Output the [X, Y] coordinate of the center of the cell containing the given text.  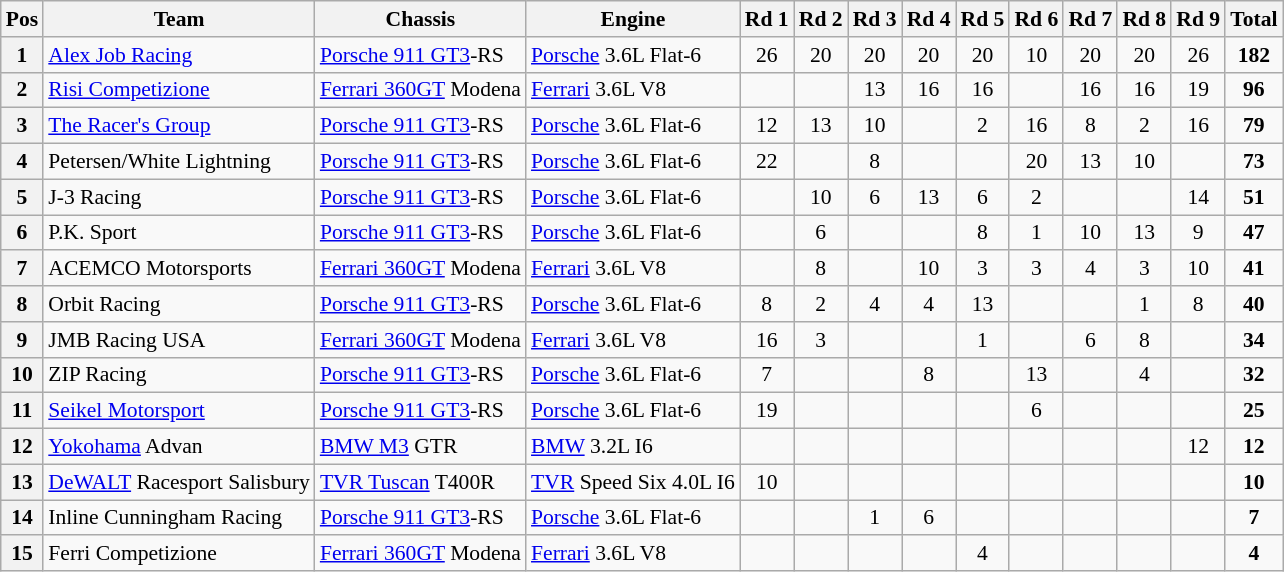
Risi Competizione [179, 90]
15 [22, 554]
P.K. Sport [179, 233]
DeWALT Racesport Salisbury [179, 482]
ZIP Racing [179, 375]
TVR Speed Six 4.0L I6 [633, 482]
Rd 1 [767, 19]
Alex Job Racing [179, 55]
Seikel Motorsport [179, 411]
96 [1254, 90]
22 [767, 162]
Engine [633, 19]
79 [1254, 126]
Rd 3 [875, 19]
Rd 8 [1144, 19]
The Racer's Group [179, 126]
Rd 2 [821, 19]
ACEMCO Motorsports [179, 269]
11 [22, 411]
47 [1254, 233]
Rd 4 [929, 19]
182 [1254, 55]
JMB Racing USA [179, 340]
Rd 7 [1090, 19]
Rd 9 [1198, 19]
Pos [22, 19]
BMW 3.2L I6 [633, 447]
40 [1254, 304]
5 [22, 197]
TVR Tuscan T400R [420, 482]
J-3 Racing [179, 197]
Rd 6 [1036, 19]
Total [1254, 19]
41 [1254, 269]
73 [1254, 162]
Team [179, 19]
BMW M3 GTR [420, 447]
Yokohama Advan [179, 447]
Petersen/White Lightning [179, 162]
Inline Cunningham Racing [179, 518]
Chassis [420, 19]
Orbit Racing [179, 304]
34 [1254, 340]
32 [1254, 375]
25 [1254, 411]
51 [1254, 197]
Rd 5 [983, 19]
Ferri Competizione [179, 554]
